Capture the cell that displays the provided text and extract its (x, y) central coordinate. 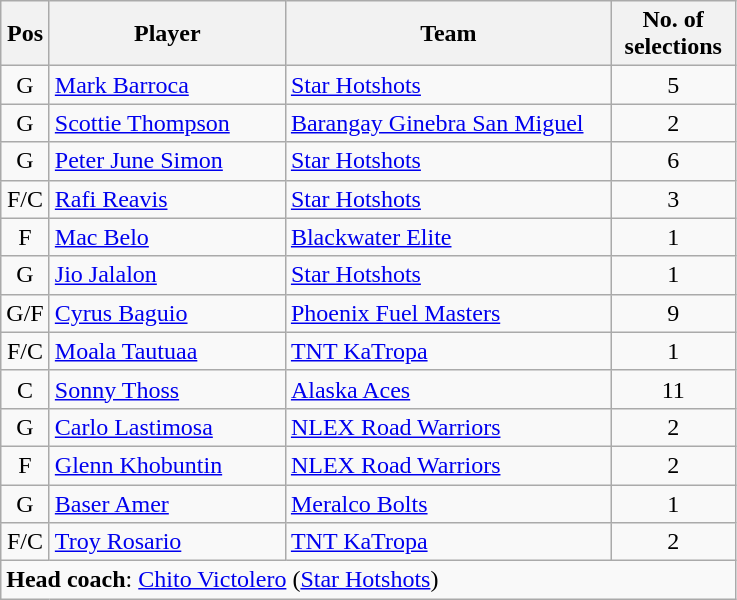
Troy Rosario (167, 542)
Pos (26, 34)
11 (673, 389)
Moala Tautuaa (167, 351)
C (26, 389)
Baser Amer (167, 503)
No. of selections (673, 34)
Cyrus Baguio (167, 313)
G/F (26, 313)
Sonny Thoss (167, 389)
Blackwater Elite (448, 237)
5 (673, 85)
Head coach: Chito Victolero (Star Hotshots) (368, 580)
Team (448, 34)
Player (167, 34)
Alaska Aces (448, 389)
Glenn Khobuntin (167, 465)
Barangay Ginebra San Miguel (448, 123)
Mac Belo (167, 237)
Phoenix Fuel Masters (448, 313)
Jio Jalalon (167, 275)
Meralco Bolts (448, 503)
Mark Barroca (167, 85)
6 (673, 161)
Rafi Reavis (167, 199)
Carlo Lastimosa (167, 427)
Scottie Thompson (167, 123)
Peter June Simon (167, 161)
9 (673, 313)
3 (673, 199)
